Output the [X, Y] coordinate of the center of the cell containing the given text.  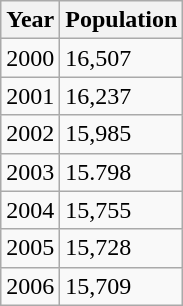
Year [30, 20]
15,709 [122, 286]
2001 [30, 96]
2006 [30, 286]
16,237 [122, 96]
2005 [30, 248]
Population [122, 20]
16,507 [122, 58]
15,728 [122, 248]
2002 [30, 134]
15,985 [122, 134]
15,755 [122, 210]
2003 [30, 172]
2000 [30, 58]
2004 [30, 210]
15.798 [122, 172]
